Capture the cell that displays the provided text and extract its (X, Y) central coordinate. 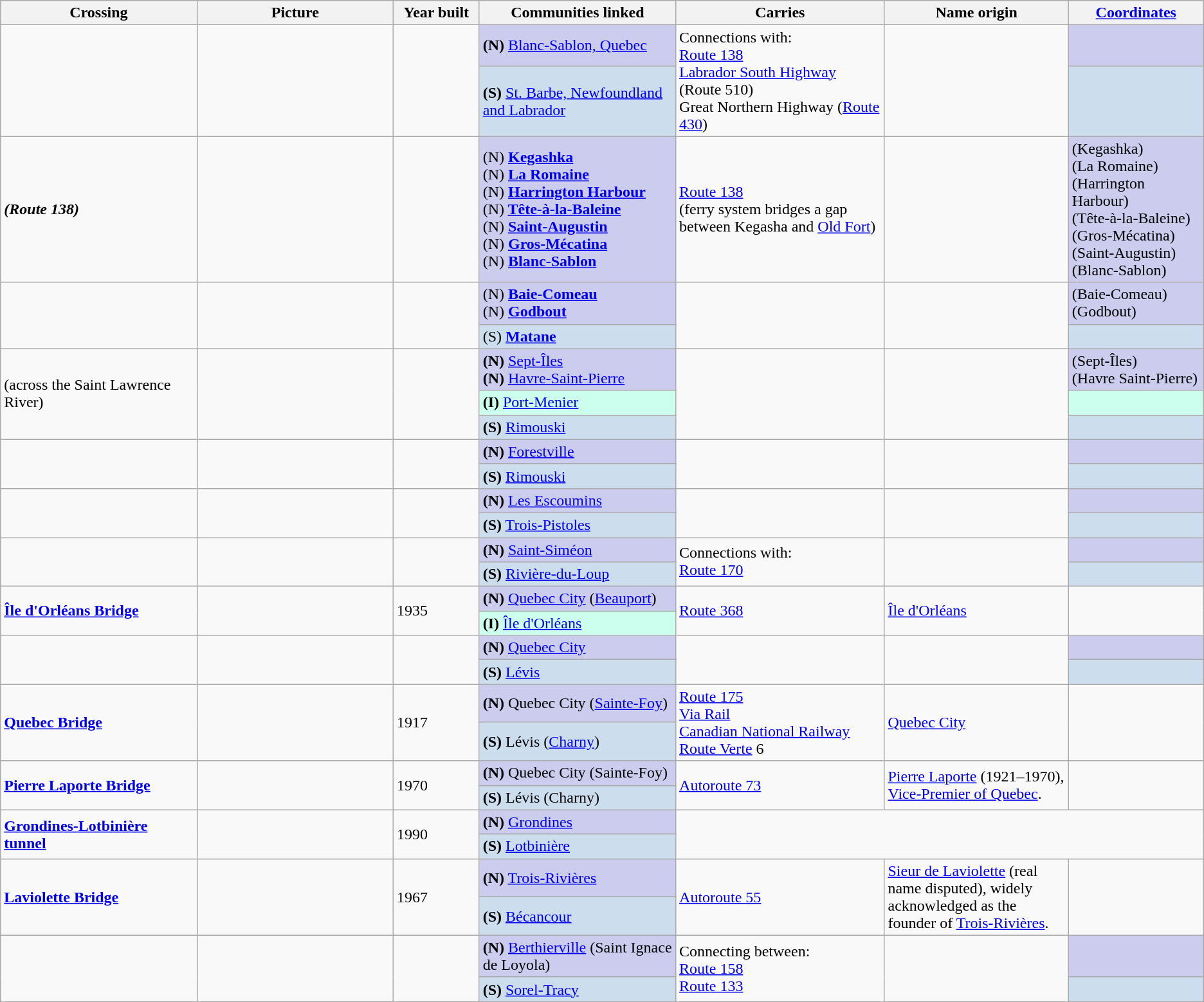
1935 (437, 611)
(I) Île d'Orléans (578, 623)
(N) Sept-Îles(N) Havre-Saint-Pierre (578, 369)
(N) Baie-Comeau(N) Godbout (578, 304)
Connections with: Route 170 (780, 562)
Sieur de Laviolette (real name disputed), widely acknowledged as the founder of Trois-Rivières. (976, 897)
(N) Trois-Rivières (578, 878)
1967 (437, 897)
Grondines-Lotbinière tunnel (99, 834)
Quebec Bridge (99, 723)
Laviolette Bridge (99, 897)
(S) Matane (578, 336)
(I) Port-Menier (578, 403)
Communities linked (578, 13)
(N) Saint-Siméon (578, 550)
(S) Bécancour (578, 916)
(Kegashka) (La Romaine) (Harrington Harbour) (Tête-à-la-Baleine) (Gros-Mécatina) (Saint-Augustin) (Blanc-Sablon) (1136, 210)
Route 175Via RailCanadian National RailwayRoute Verte 6 (780, 723)
Route 138(ferry system bridges a gap between Kegasha and Old Fort) (780, 210)
(S) St. Barbe, Newfoundland and Labrador (578, 102)
(S) Trois-Pistoles (578, 525)
1970 (437, 785)
(S) Sorel-Tracy (578, 989)
Carries (780, 13)
Year built (437, 13)
Île d'Orléans (976, 611)
(N) Quebec City (Beauport) (578, 599)
Connecting between: Route 158 Route 133 (780, 969)
Route 368 (780, 611)
(N) Les Escoumins (578, 500)
(across the Saint Lawrence River) (99, 394)
Pierre Laporte (1921–1970), Vice-Premier of Quebec. (976, 785)
Autoroute 73 (780, 785)
Pierre Laporte Bridge (99, 785)
(Route 138) (99, 210)
1917 (437, 723)
(N) Kegashka(N) La Romaine(N) Harrington Harbour(N) Tête-à-la-Baleine(N) Saint-Augustin(N) Gros-Mécatina(N) Blanc-Sablon (578, 210)
Crossing (99, 13)
(S) Lévis (578, 672)
(S) Lotbinière (578, 846)
Connections with: Route 138Labrador South Highway (Route 510)Great Northern Highway (Route 430) (780, 81)
(N) Grondines (578, 822)
(N) Blanc-Sablon, Quebec (578, 46)
Autoroute 55 (780, 897)
(N) Berthierville (Saint Ignace de Loyola) (578, 956)
Name origin (976, 13)
(S) Rivière-du-Loup (578, 574)
Picture (295, 13)
(N) Quebec City (578, 648)
1990 (437, 834)
Coordinates (1136, 13)
(Baie-Comeau) (Godbout) (1136, 304)
Île d'Orléans Bridge (99, 611)
(Sept-Îles) (Havre Saint-Pierre) (1136, 369)
(N) Forestville (578, 451)
Quebec City (976, 723)
